Determine the (X, Y) coordinate at the center of the cell enclosing the given text.  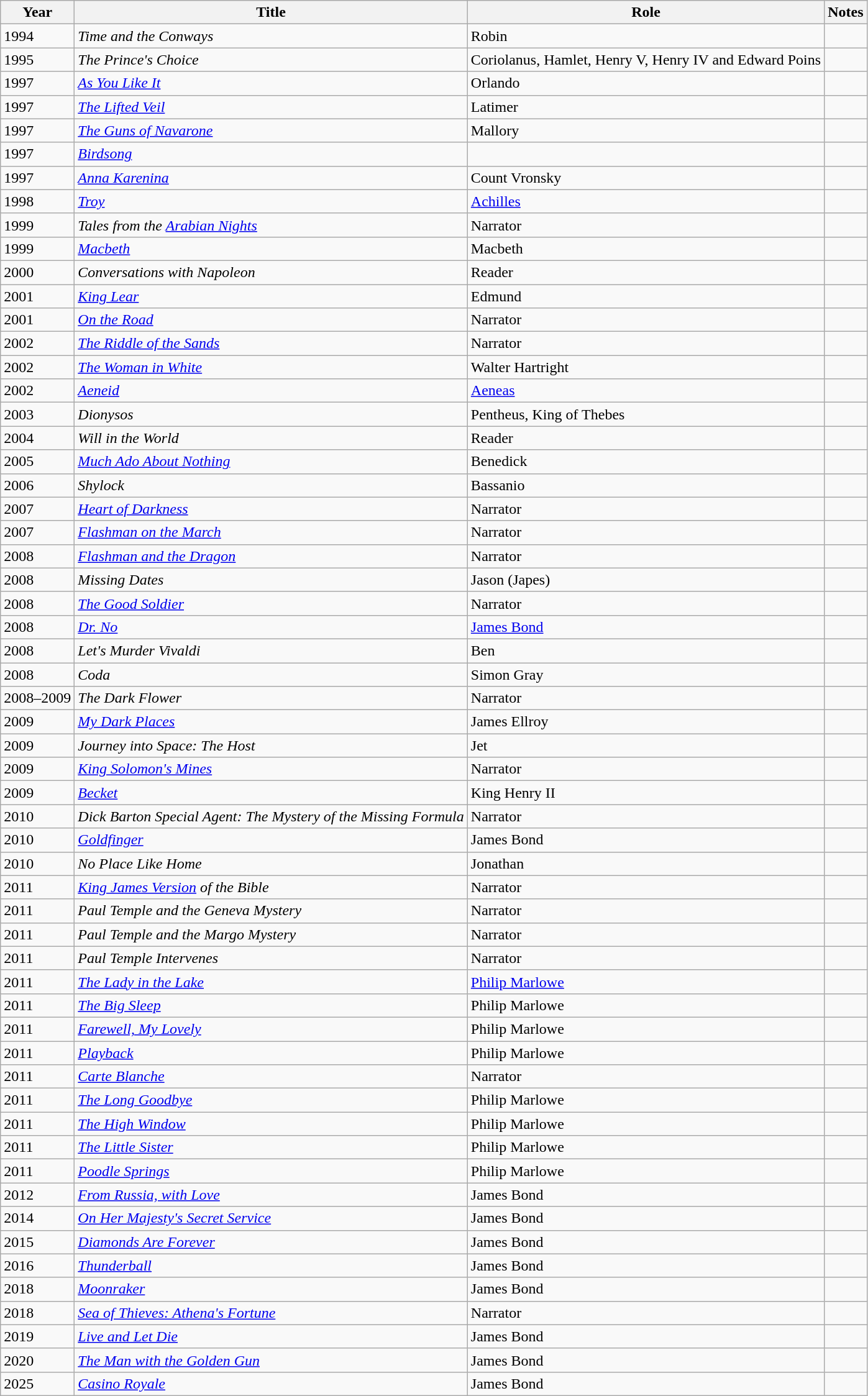
Paul Temple and the Margo Mystery (271, 934)
The Riddle of the Sands (271, 344)
James Ellroy (646, 722)
Bassanio (646, 485)
Heart of Darkness (271, 509)
Let's Murder Vivaldi (271, 650)
Year (37, 12)
Achilles (646, 201)
Casino Royale (271, 1384)
The Man with the Golden Gun (271, 1360)
Flashman on the March (271, 532)
Dionysos (271, 414)
Latimer (646, 107)
Jonathan (646, 864)
2016 (37, 1266)
Title (271, 12)
Jason (Japes) (646, 580)
Ben (646, 650)
Poodle Springs (271, 1171)
Aeneid (271, 391)
Robin (646, 36)
Dr. No (271, 627)
2005 (37, 462)
Conversations with Napoleon (271, 272)
On the Road (271, 320)
1995 (37, 60)
Will in the World (271, 438)
Simon Gray (646, 674)
2006 (37, 485)
Troy (271, 201)
Carte Blanche (271, 1077)
Playback (271, 1053)
Goldfinger (271, 840)
The Big Sleep (271, 1005)
Aeneas (646, 391)
Dick Barton Special Agent: The Mystery of the Missing Formula (271, 816)
Tales from the Arabian Nights (271, 225)
1994 (37, 36)
Pentheus, King of Thebes (646, 414)
2025 (37, 1384)
My Dark Places (271, 722)
Becket (271, 793)
2008–2009 (37, 698)
Count Vronsky (646, 178)
The High Window (271, 1124)
King Lear (271, 296)
1998 (37, 201)
On Her Majesty's Secret Service (271, 1218)
2015 (37, 1242)
Farewell, My Lovely (271, 1029)
The Lifted Veil (271, 107)
The Dark Flower (271, 698)
Edmund (646, 296)
As You Like It (271, 83)
Paul Temple Intervenes (271, 958)
Anna Karenina (271, 178)
2004 (37, 438)
The Prince's Choice (271, 60)
2003 (37, 414)
Diamonds Are Forever (271, 1242)
The Lady in the Lake (271, 982)
2020 (37, 1360)
Shylock (271, 485)
The Guns of Navarone (271, 130)
2000 (37, 272)
Missing Dates (271, 580)
Birdsong (271, 154)
King Henry II (646, 793)
Sea of Thieves: Athena's Fortune (271, 1313)
The Woman in White (271, 367)
Walter Hartright (646, 367)
Mallory (646, 130)
Jet (646, 746)
Journey into Space: The Host (271, 746)
Moonraker (271, 1289)
The Good Soldier (271, 603)
From Russia, with Love (271, 1195)
Coda (271, 674)
Orlando (646, 83)
King James Version of the Bible (271, 887)
Flashman and the Dragon (271, 556)
The Long Goodbye (271, 1100)
2012 (37, 1195)
Time and the Conways (271, 36)
No Place Like Home (271, 864)
Notes (846, 12)
Benedick (646, 462)
2014 (37, 1218)
Live and Let Die (271, 1336)
The Little Sister (271, 1147)
Role (646, 12)
Coriolanus, Hamlet, Henry V, Henry IV and Edward Poins (646, 60)
Much Ado About Nothing (271, 462)
Paul Temple and the Geneva Mystery (271, 911)
Thunderball (271, 1266)
2019 (37, 1336)
King Solomon's Mines (271, 769)
